Return [x, y] of the center of cell containing provided text 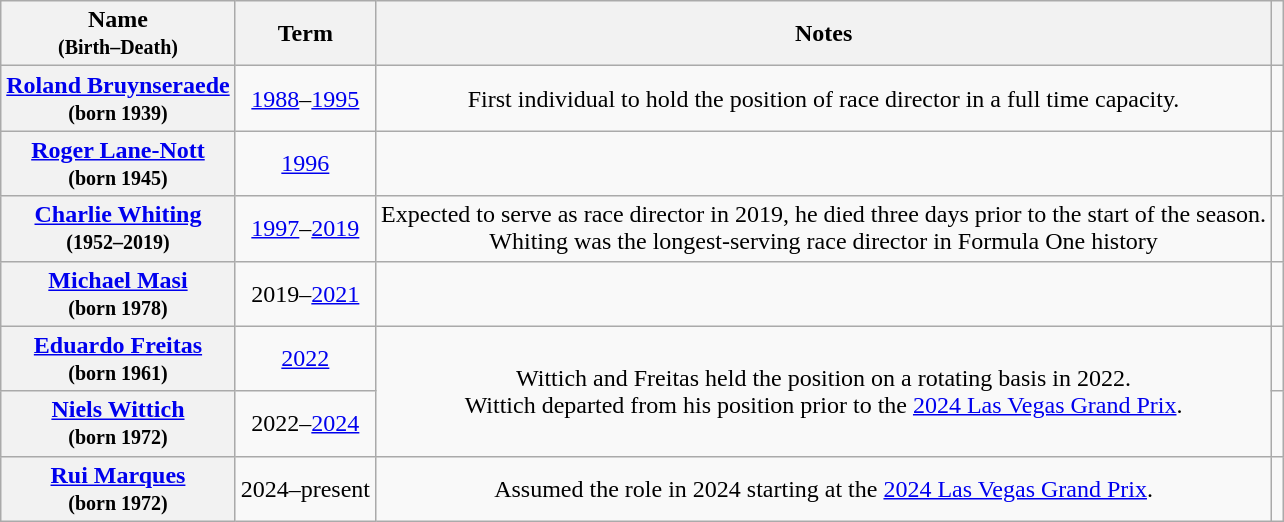
Niels Wittich(born 1972) [118, 424]
Notes [824, 34]
1997–2019 [305, 228]
2022–2024 [305, 424]
Charlie Whiting(1952–2019) [118, 228]
1996 [305, 164]
1988–1995 [305, 98]
Roger Lane-Nott(born 1945) [118, 164]
2022 [305, 358]
Rui Marques(born 1972) [118, 488]
First individual to hold the position of race director in a full time capacity. [824, 98]
Assumed the role in 2024 starting at the 2024 Las Vegas Grand Prix. [824, 488]
Michael Masi(born 1978) [118, 294]
Roland Bruynseraede(born 1939) [118, 98]
2019–2021 [305, 294]
Term [305, 34]
Name(Birth–Death) [118, 34]
2024–present [305, 488]
Wittich and Freitas held the position on a rotating basis in 2022.Wittich departed from his position prior to the 2024 Las Vegas Grand Prix. [824, 391]
Eduardo Freitas(born 1961) [118, 358]
